Search for the cell housing the specified text and yield its [X, Y] center coordinate. 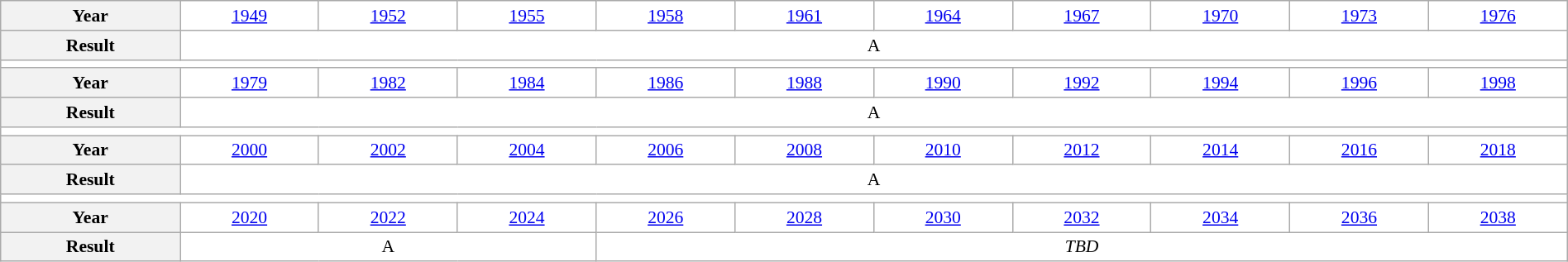
1976 [1498, 16]
2000 [250, 150]
2016 [1360, 150]
1994 [1221, 83]
2010 [943, 150]
1988 [805, 83]
1996 [1360, 83]
2024 [527, 217]
2038 [1498, 217]
2030 [943, 217]
1970 [1221, 16]
2020 [250, 217]
2022 [388, 217]
2034 [1221, 217]
1955 [527, 16]
2014 [1221, 150]
2018 [1498, 150]
1973 [1360, 16]
2006 [666, 150]
2012 [1082, 150]
2008 [805, 150]
TBD [1082, 247]
2026 [666, 217]
1967 [1082, 16]
2032 [1082, 217]
1949 [250, 16]
2002 [388, 150]
2004 [527, 150]
1952 [388, 16]
1982 [388, 83]
1990 [943, 83]
1958 [666, 16]
1986 [666, 83]
1984 [527, 83]
1964 [943, 16]
1979 [250, 83]
2028 [805, 217]
2036 [1360, 217]
1992 [1082, 83]
1961 [805, 16]
1998 [1498, 83]
